Extract the (X, Y) coordinate from the center of the cell holding the provided text.  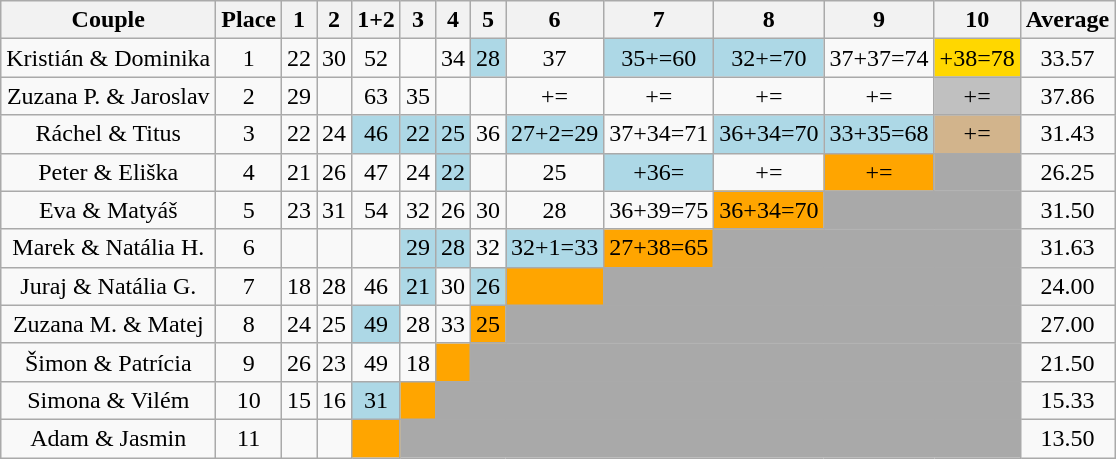
36 (488, 134)
33+35=68 (879, 134)
11 (249, 438)
Kristián & Dominika (108, 58)
Couple (108, 20)
54 (376, 210)
32+=70 (769, 58)
27+2=29 (555, 134)
31.63 (1068, 248)
Adam & Jasmin (108, 438)
37+34=71 (659, 134)
63 (376, 96)
32+1=33 (555, 248)
27+38=65 (659, 248)
31.43 (1068, 134)
+38=78 (977, 58)
36+39=75 (659, 210)
21.50 (1068, 362)
37+37=74 (879, 58)
+36= (659, 172)
37.86 (1068, 96)
Place (249, 20)
Simona & Vilém (108, 400)
37 (555, 58)
1+2 (376, 20)
24.00 (1068, 286)
Peter & Eliška (108, 172)
33 (452, 324)
52 (376, 58)
Šimon & Patrícia (108, 362)
Average (1068, 20)
Juraj & Natália G. (108, 286)
13.50 (1068, 438)
35 (418, 96)
31.50 (1068, 210)
26.25 (1068, 172)
33.57 (1068, 58)
15 (298, 400)
Ráchel & Titus (108, 134)
47 (376, 172)
Zuzana P. & Jaroslav (108, 96)
Eva & Matyáš (108, 210)
27.00 (1068, 324)
Marek & Natália H. (108, 248)
Zuzana M. & Matej (108, 324)
35+=60 (659, 58)
16 (334, 400)
34 (452, 58)
15.33 (1068, 400)
